From the cell containing the given text, extract its center point as [X, Y] coordinate. 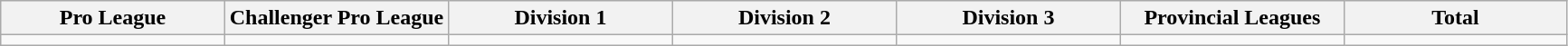
Pro League [112, 18]
Division 3 [1008, 18]
Total [1456, 18]
Division 2 [784, 18]
Challenger Pro League [337, 18]
Division 1 [561, 18]
Provincial Leagues [1232, 18]
